Determine the [x, y] coordinate at the center of the cell enclosing the given text.  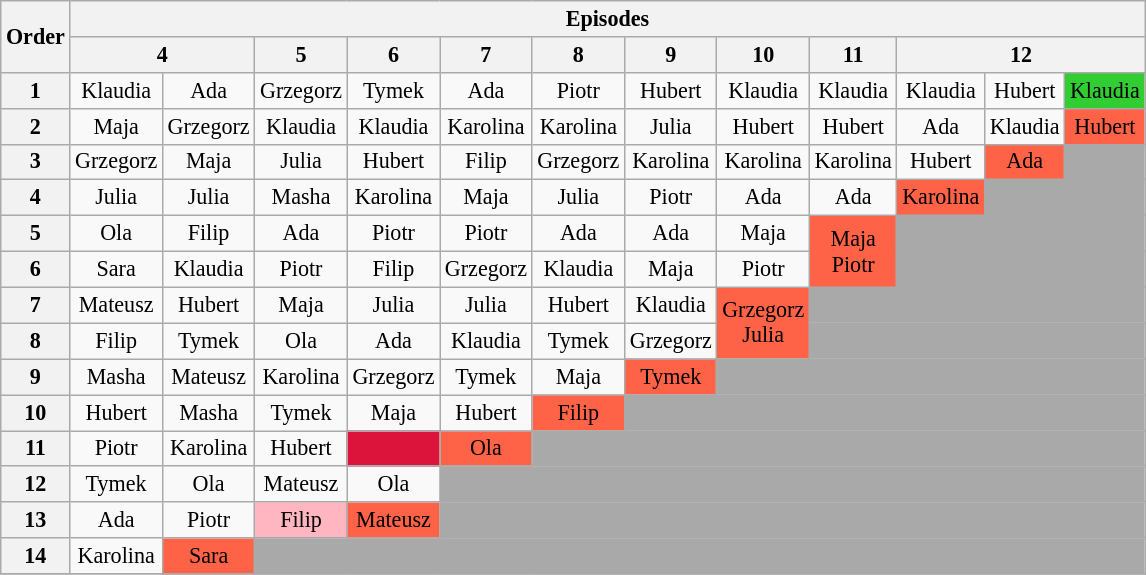
13 [36, 520]
Episodes [608, 18]
2 [36, 126]
14 [36, 556]
Order [36, 36]
3 [36, 162]
1 [36, 90]
GrzegorzJulia [763, 323]
MajaPiotr [853, 251]
